From the cell containing the given text, extract its center point as (x, y) coordinate. 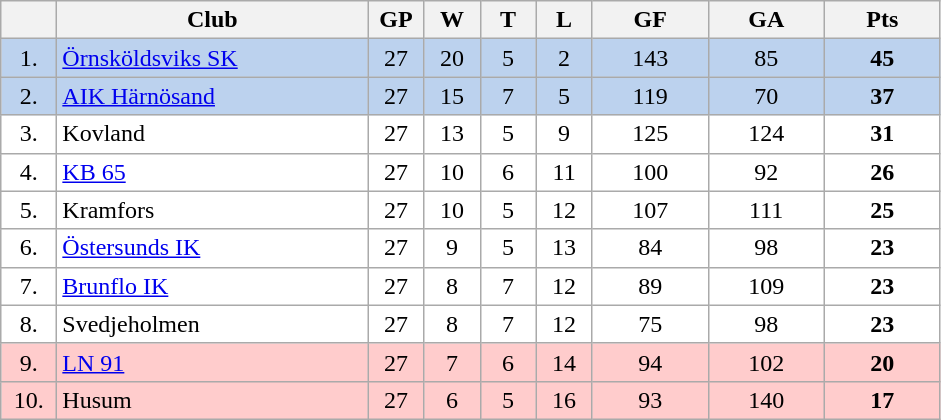
92 (766, 172)
119 (650, 96)
111 (766, 210)
Kramfors (212, 210)
89 (650, 286)
85 (766, 58)
GF (650, 20)
Brunflo IK (212, 286)
15 (452, 96)
4. (29, 172)
124 (766, 134)
10. (29, 400)
109 (766, 286)
LN 91 (212, 362)
102 (766, 362)
GP (396, 20)
9. (29, 362)
6. (29, 248)
140 (766, 400)
26 (882, 172)
T (508, 20)
W (452, 20)
143 (650, 58)
17 (882, 400)
25 (882, 210)
1. (29, 58)
100 (650, 172)
31 (882, 134)
14 (564, 362)
93 (650, 400)
94 (650, 362)
Husum (212, 400)
Kovland (212, 134)
107 (650, 210)
GA (766, 20)
AIK Härnösand (212, 96)
8. (29, 324)
75 (650, 324)
125 (650, 134)
37 (882, 96)
7. (29, 286)
2. (29, 96)
Östersunds IK (212, 248)
16 (564, 400)
70 (766, 96)
KB 65 (212, 172)
L (564, 20)
84 (650, 248)
Pts (882, 20)
Örnsköldsviks SK (212, 58)
2 (564, 58)
5. (29, 210)
3. (29, 134)
Club (212, 20)
11 (564, 172)
Svedjeholmen (212, 324)
45 (882, 58)
